From the cell containing the given text, extract its center point as [X, Y] coordinate. 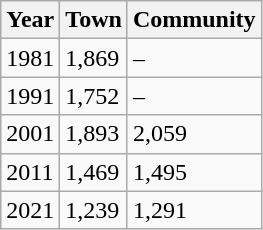
1,869 [94, 58]
2001 [30, 134]
2011 [30, 172]
1,752 [94, 96]
1,893 [94, 134]
1,239 [94, 210]
1,469 [94, 172]
1991 [30, 96]
Town [94, 20]
1,291 [194, 210]
1981 [30, 58]
Year [30, 20]
Community [194, 20]
2,059 [194, 134]
2021 [30, 210]
1,495 [194, 172]
